Identify which cell holds the provided text, then report its (X, Y) central coordinate. 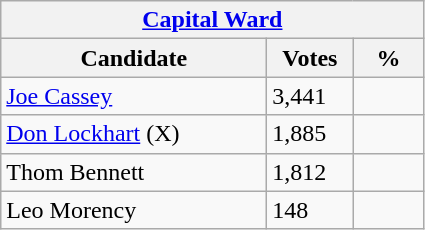
Joe Cassey (134, 96)
Leo Morency (134, 210)
148 (310, 210)
3,441 (310, 96)
Don Lockhart (X) (134, 134)
Votes (310, 58)
% (388, 58)
Thom Bennett (134, 172)
1,812 (310, 172)
1,885 (310, 134)
Candidate (134, 58)
Capital Ward (212, 20)
